Identify which cell holds the provided text, then report its (X, Y) central coordinate. 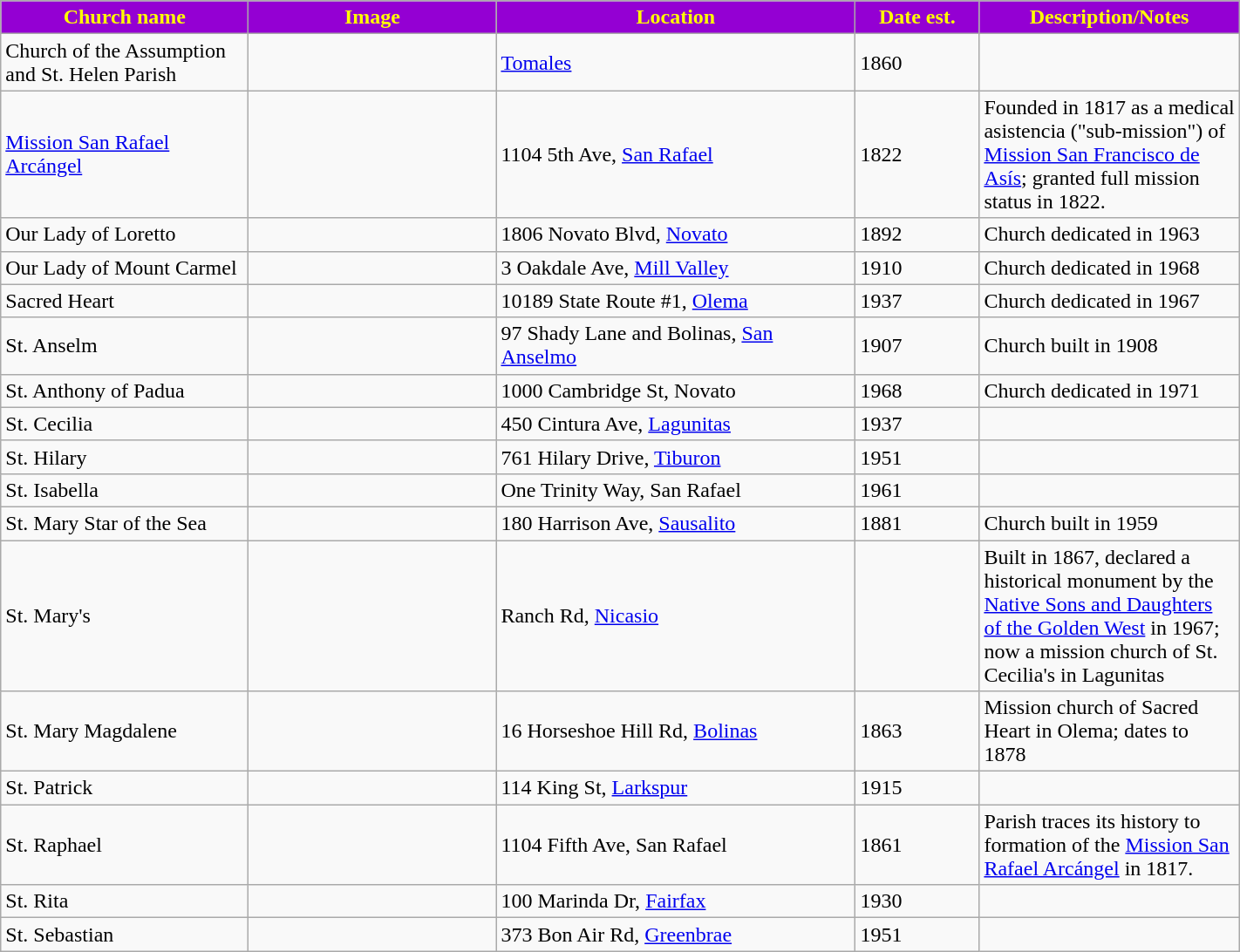
Church built in 1908 (1109, 345)
Mission San Rafael Arcángel (125, 154)
One Trinity Way, San Rafael (676, 490)
St. Anthony of Padua (125, 391)
St. Mary Magdalene (125, 731)
3 Oakdale Ave, Mill Valley (676, 268)
St. Cecilia (125, 424)
St. Anselm (125, 345)
Church dedicated in 1968 (1109, 268)
1915 (917, 788)
Church dedicated in 1963 (1109, 235)
180 Harrison Ave, Sausalito (676, 523)
1806 Novato Blvd, Novato (676, 235)
1000 Cambridge St, Novato (676, 391)
10189 State Route #1, Olema (676, 301)
1961 (917, 490)
St. Mary Star of the Sea (125, 523)
Image (372, 17)
Church of the Assumption and St. Helen Parish (125, 63)
Church name (125, 17)
St. Patrick (125, 788)
1910 (917, 268)
Church built in 1959 (1109, 523)
Founded in 1817 as a medical asistencia ("sub-mission") of Mission San Francisco de Asís; granted full mission status in 1822. (1109, 154)
St. Hilary (125, 457)
1907 (917, 345)
1104 5th Ave, San Rafael (676, 154)
Church dedicated in 1967 (1109, 301)
373 Bon Air Rd, Greenbrae (676, 935)
St. Rita (125, 901)
1860 (917, 63)
1930 (917, 901)
1892 (917, 235)
St. Mary's (125, 615)
Date est. (917, 17)
Parish traces its history to formation of the Mission San Rafael Arcángel in 1817. (1109, 845)
761 Hilary Drive, Tiburon (676, 457)
Sacred Heart (125, 301)
Location (676, 17)
Mission church of Sacred Heart in Olema; dates to 1878 (1109, 731)
1968 (917, 391)
Tomales (676, 63)
1822 (917, 154)
Ranch Rd, Nicasio (676, 615)
Description/Notes (1109, 17)
1881 (917, 523)
450 Cintura Ave, Lagunitas (676, 424)
1104 Fifth Ave, San Rafael (676, 845)
114 King St, Larkspur (676, 788)
St. Raphael (125, 845)
Our Lady of Mount Carmel (125, 268)
1863 (917, 731)
Our Lady of Loretto (125, 235)
St. Sebastian (125, 935)
16 Horseshoe Hill Rd, Bolinas (676, 731)
1861 (917, 845)
Church dedicated in 1971 (1109, 391)
100 Marinda Dr, Fairfax (676, 901)
St. Isabella (125, 490)
97 Shady Lane and Bolinas, San Anselmo (676, 345)
